Capture the cell that displays the provided text and extract its (x, y) central coordinate. 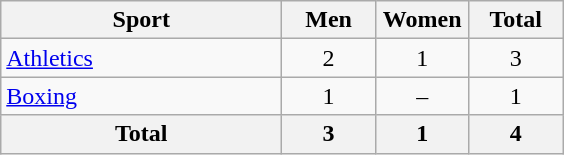
Men (329, 20)
Women (422, 20)
– (422, 96)
Sport (142, 20)
Boxing (142, 96)
2 (329, 58)
4 (516, 134)
Athletics (142, 58)
